Determine the [x, y] coordinate at the center of the cell enclosing the given text.  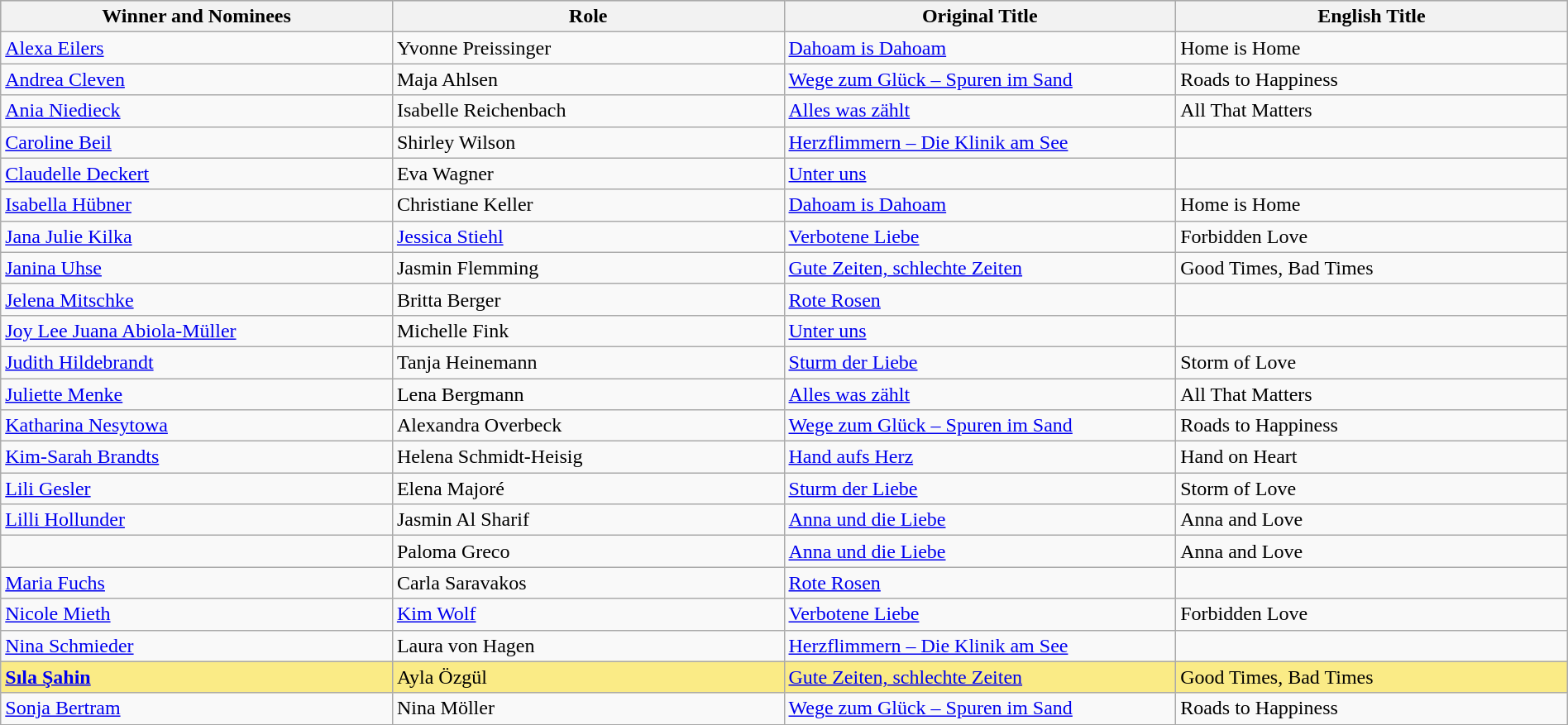
English Title [1372, 17]
Lilli Hollunder [197, 520]
Jasmin Flemming [588, 268]
Laura von Hagen [588, 646]
Winner and Nominees [197, 17]
Tanja Heinemann [588, 362]
Joy Lee Juana Abiola-Müller [197, 331]
Alexa Eilers [197, 48]
Jelena Mitschke [197, 299]
Jessica Stiehl [588, 236]
Judith Hildebrandt [197, 362]
Lena Bergmann [588, 394]
Shirley Wilson [588, 142]
Isabelle Reichenbach [588, 111]
Sıla Şahin [197, 677]
Kim Wolf [588, 614]
Role [588, 17]
Nicole Mieth [197, 614]
Maria Fuchs [197, 583]
Original Title [980, 17]
Maja Ahlsen [588, 79]
Nina Möller [588, 708]
Hand on Heart [1372, 457]
Kim-Sarah Brandts [197, 457]
Caroline Beil [197, 142]
Sonja Bertram [197, 708]
Katharina Nesytowa [197, 426]
Carla Saravakos [588, 583]
Helena Schmidt-Heisig [588, 457]
Yvonne Preissinger [588, 48]
Paloma Greco [588, 551]
Nina Schmieder [197, 646]
Isabella Hübner [197, 205]
Jasmin Al Sharif [588, 520]
Janina Uhse [197, 268]
Ania Niedieck [197, 111]
Christiane Keller [588, 205]
Juliette Menke [197, 394]
Jana Julie Kilka [197, 236]
Claudelle Deckert [197, 174]
Andrea Cleven [197, 79]
Britta Berger [588, 299]
Alexandra Overbeck [588, 426]
Ayla Özgül [588, 677]
Eva Wagner [588, 174]
Michelle Fink [588, 331]
Hand aufs Herz [980, 457]
Lili Gesler [197, 489]
Elena Majoré [588, 489]
